Return the (x, y) coordinate for the center point of the cell that contains the specified text.  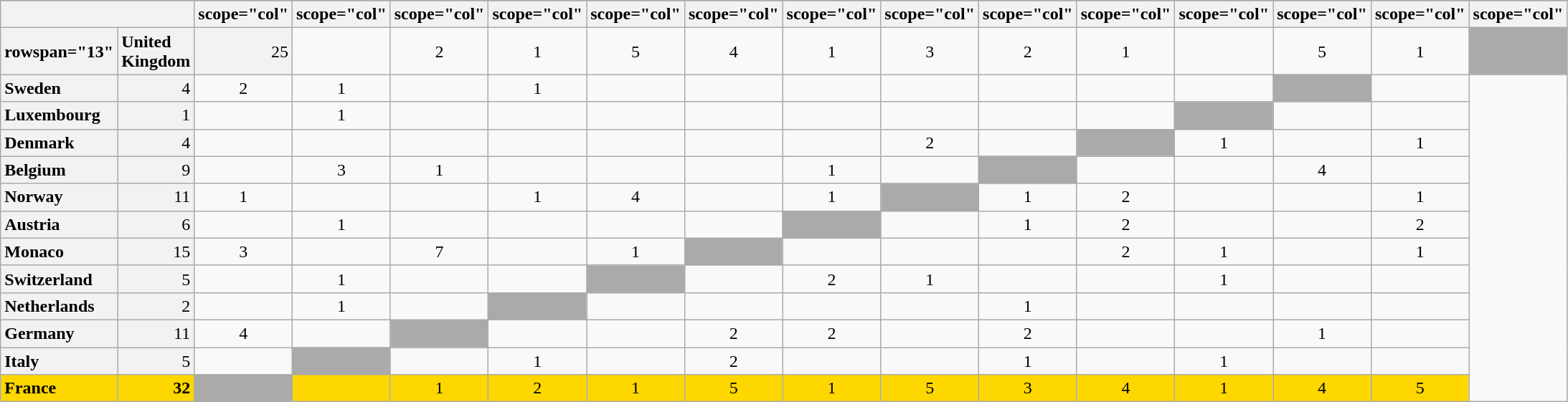
United Kingdom (156, 52)
France (59, 388)
6 (156, 224)
15 (156, 252)
32 (156, 388)
9 (156, 170)
7 (439, 252)
Switzerland (59, 279)
Germany (59, 333)
rowspan="13" (59, 52)
Monaco (59, 252)
Luxembourg (59, 115)
Norway (59, 197)
Sweden (59, 88)
25 (244, 52)
Denmark (59, 143)
Belgium (59, 170)
Austria (59, 224)
Netherlands (59, 306)
Italy (59, 360)
